Determine the [X, Y] coordinate at the center of the cell enclosing the given text.  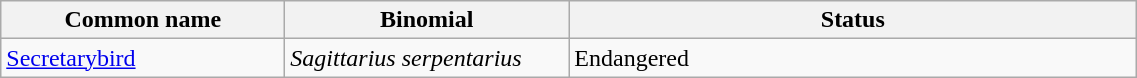
Binomial [427, 20]
Status [853, 20]
Common name [143, 20]
Sagittarius serpentarius [427, 58]
Secretarybird [143, 58]
Endangered [853, 58]
